Identify which cell holds the provided text, then report its (x, y) central coordinate. 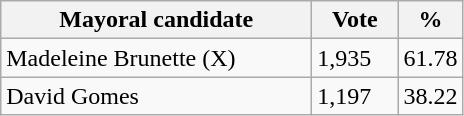
Madeleine Brunette (X) (156, 58)
% (430, 20)
1,197 (355, 96)
Mayoral candidate (156, 20)
38.22 (430, 96)
1,935 (355, 58)
David Gomes (156, 96)
61.78 (430, 58)
Vote (355, 20)
